Find where the given text appears and provide that cell's center as (x, y) coordinate. 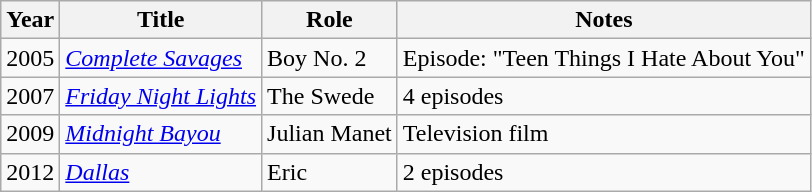
Role (330, 20)
Television film (604, 134)
Boy No. 2 (330, 58)
2 episodes (604, 172)
2012 (30, 172)
Title (161, 20)
2009 (30, 134)
2005 (30, 58)
4 episodes (604, 96)
Episode: "Teen Things I Hate About You" (604, 58)
Julian Manet (330, 134)
Dallas (161, 172)
Year (30, 20)
2007 (30, 96)
The Swede (330, 96)
Friday Night Lights (161, 96)
Midnight Bayou (161, 134)
Eric (330, 172)
Notes (604, 20)
Complete Savages (161, 58)
